Detect which cell encompasses the target text, then output its (x, y) center coordinate. 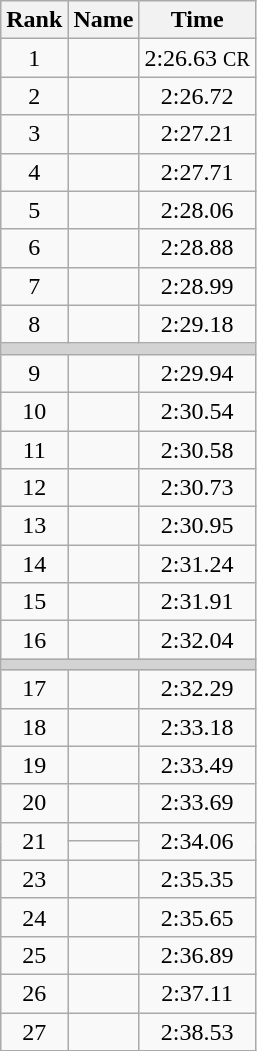
2:35.65 (197, 917)
20 (34, 803)
Name (104, 20)
2:37.11 (197, 993)
23 (34, 879)
8 (34, 324)
1 (34, 58)
2:26.72 (197, 96)
14 (34, 564)
16 (34, 640)
Rank (34, 20)
4 (34, 172)
11 (34, 449)
17 (34, 689)
3 (34, 134)
26 (34, 993)
24 (34, 917)
2:30.95 (197, 526)
18 (34, 727)
10 (34, 411)
2:33.69 (197, 803)
19 (34, 765)
2:32.29 (197, 689)
Time (197, 20)
2 (34, 96)
2:28.99 (197, 286)
2:31.24 (197, 564)
2:31.91 (197, 602)
12 (34, 488)
2:27.71 (197, 172)
2:29.18 (197, 324)
2:35.35 (197, 879)
5 (34, 210)
2:34.06 (197, 841)
7 (34, 286)
13 (34, 526)
2:33.49 (197, 765)
21 (34, 841)
6 (34, 248)
25 (34, 955)
2:30.73 (197, 488)
2:30.58 (197, 449)
2:28.88 (197, 248)
15 (34, 602)
2:26.63 CR (197, 58)
27 (34, 1031)
2:27.21 (197, 134)
2:28.06 (197, 210)
2:30.54 (197, 411)
2:38.53 (197, 1031)
2:36.89 (197, 955)
2:33.18 (197, 727)
2:29.94 (197, 373)
9 (34, 373)
2:32.04 (197, 640)
